Detect which cell encompasses the target text, then output its [X, Y] center coordinate. 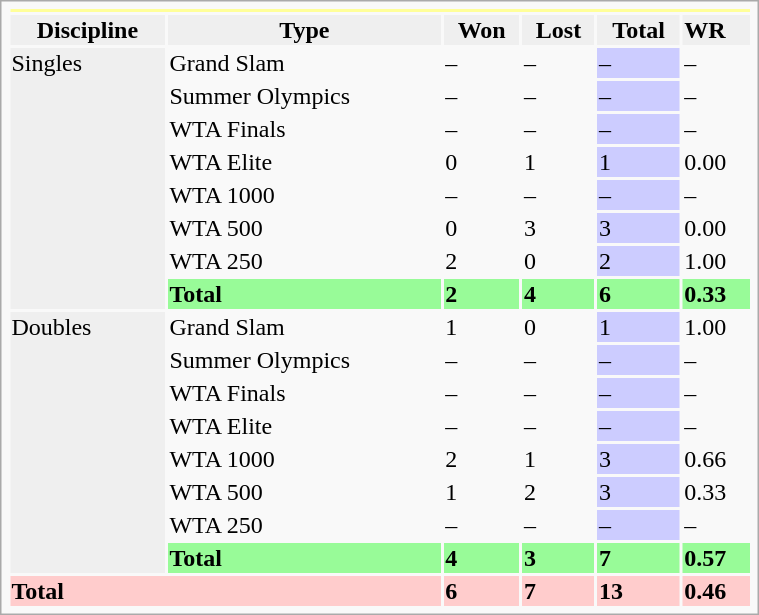
Type [304, 30]
Discipline [88, 30]
Doubles [88, 442]
0.46 [716, 591]
Singles [88, 178]
Won [482, 30]
0.66 [716, 459]
0.57 [716, 558]
13 [638, 591]
Lost [559, 30]
WR [716, 30]
